Capture the cell that displays the provided text and extract its (x, y) central coordinate. 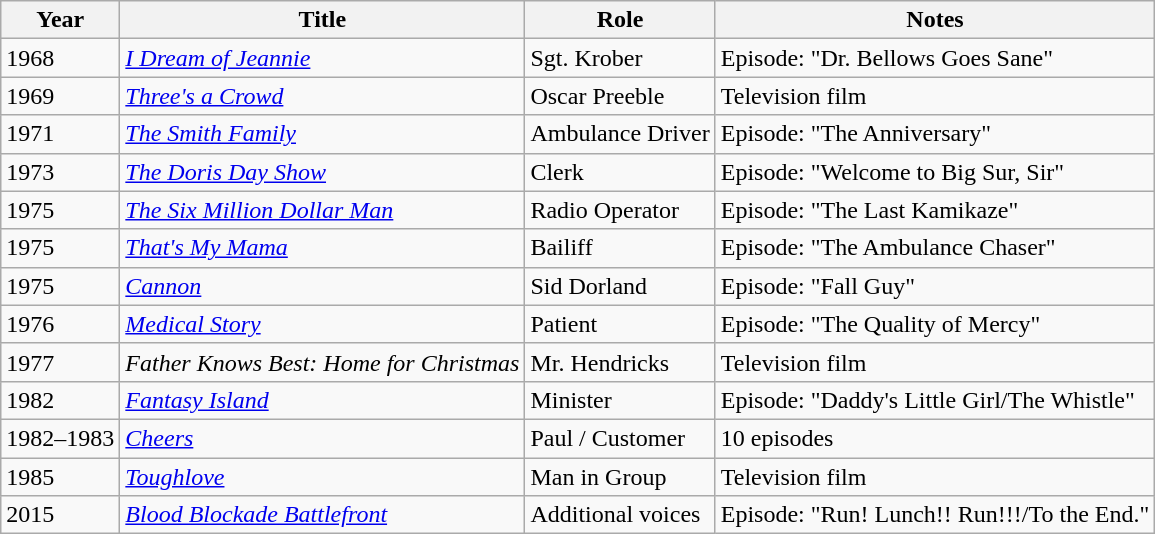
Man in Group (620, 477)
1976 (60, 324)
Fantasy Island (322, 400)
Episode: "The Ambulance Chaser" (935, 248)
Mr. Hendricks (620, 362)
1982 (60, 400)
Father Knows Best: Home for Christmas (322, 362)
Title (322, 20)
1973 (60, 172)
Patient (620, 324)
I Dream of Jeannie (322, 58)
Episode: "The Quality of Mercy" (935, 324)
Cannon (322, 286)
Role (620, 20)
1969 (60, 96)
Clerk (620, 172)
Ambulance Driver (620, 134)
1968 (60, 58)
Year (60, 20)
Episode: "The Last Kamikaze" (935, 210)
Episode: "The Anniversary" (935, 134)
Notes (935, 20)
Oscar Preeble (620, 96)
Additional voices (620, 515)
2015 (60, 515)
Minister (620, 400)
Episode: "Daddy's Little Girl/The Whistle" (935, 400)
Blood Blockade Battlefront (322, 515)
Episode: "Run! Lunch!! Run!!!/To the End." (935, 515)
Episode: "Fall Guy" (935, 286)
The Smith Family (322, 134)
The Doris Day Show (322, 172)
Medical Story (322, 324)
Episode: "Welcome to Big Sur, Sir" (935, 172)
Three's a Crowd (322, 96)
Sid Dorland (620, 286)
Cheers (322, 438)
Episode: "Dr. Bellows Goes Sane" (935, 58)
1977 (60, 362)
Toughlove (322, 477)
Bailiff (620, 248)
10 episodes (935, 438)
The Six Million Dollar Man (322, 210)
1982–1983 (60, 438)
Paul / Customer (620, 438)
That's My Mama (322, 248)
Sgt. Krober (620, 58)
1971 (60, 134)
Radio Operator (620, 210)
1985 (60, 477)
